Output the [X, Y] coordinate of the center of the cell containing the given text.  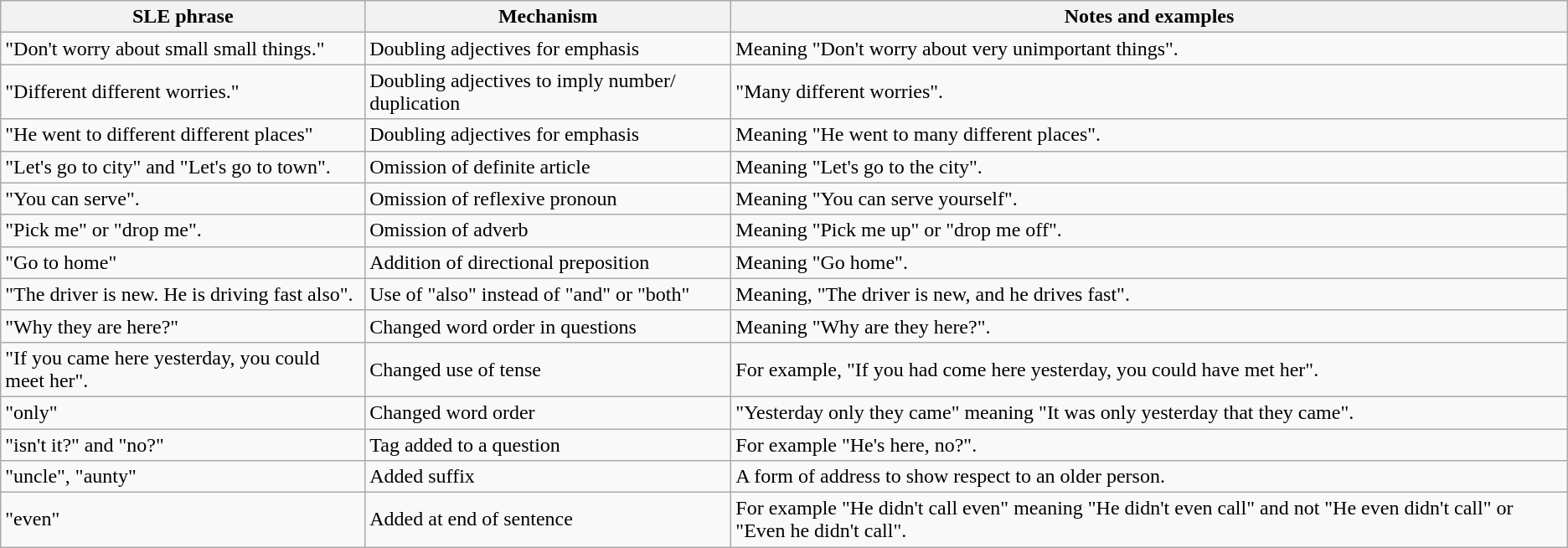
Notes and examples [1149, 17]
Meaning "Go home". [1149, 262]
Meaning "He went to many different places". [1149, 135]
"Many different worries". [1149, 92]
Doubling adjectives to imply number/ duplication [548, 92]
"Different different worries." [183, 92]
"even" [183, 520]
Changed word order [548, 412]
Use of "also" instead of "and" or "both" [548, 294]
"You can serve". [183, 199]
Meaning "You can serve yourself". [1149, 199]
"Pick me" or "drop me". [183, 230]
Meaning, "The driver is new, and he drives fast". [1149, 294]
Omission of reflexive pronoun [548, 199]
Mechanism [548, 17]
A form of address to show respect to an older person. [1149, 477]
Changed use of tense [548, 369]
Meaning "Let's go to the city". [1149, 167]
Meaning "Why are they here?". [1149, 326]
"Don't worry about small small things." [183, 49]
"uncle", "aunty" [183, 477]
Omission of definite article [548, 167]
"Yesterday only they came" meaning "It was only yesterday that they came". [1149, 412]
"isn't it?" and "no?" [183, 445]
"Go to home" [183, 262]
Omission of adverb [548, 230]
Changed word order in questions [548, 326]
"Let's go to city" and "Let's go to town". [183, 167]
"He went to different different places" [183, 135]
"If you came here yesterday, you could meet her". [183, 369]
Meaning "Pick me up" or "drop me off". [1149, 230]
For example, "If you had come here yesterday, you could have met her". [1149, 369]
"only" [183, 412]
Addition of directional preposition [548, 262]
For example "He's here, no?". [1149, 445]
"The driver is new. He is driving fast also". [183, 294]
"Why they are here?" [183, 326]
Tag added to a question [548, 445]
For example "He didn't call even" meaning "He didn't even call" and not "He even didn't call" or "Even he didn't call". [1149, 520]
SLE phrase [183, 17]
Added at end of sentence [548, 520]
Added suffix [548, 477]
Meaning "Don't worry about very unimportant things". [1149, 49]
